For the text-containing cell, return its midpoint in [X, Y] coordinate format. 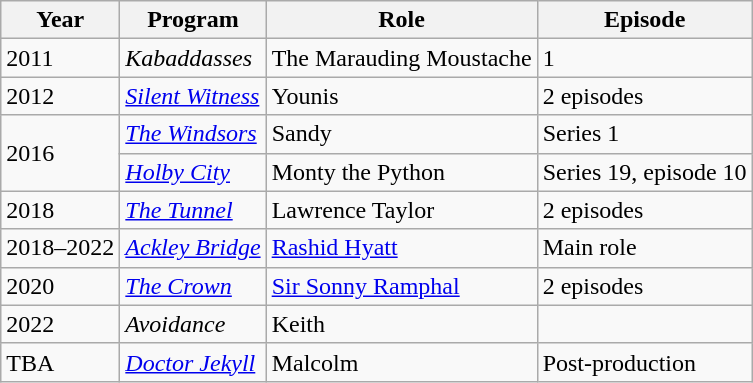
Role [402, 20]
Ackley Bridge [193, 248]
Post-production [644, 362]
Series 1 [644, 134]
Rashid Hyatt [402, 248]
Malcolm [402, 362]
Series 19, episode 10 [644, 172]
Program [193, 20]
1 [644, 58]
Silent Witness [193, 96]
Sandy [402, 134]
The Tunnel [193, 210]
Keith [402, 324]
Lawrence Taylor [402, 210]
Episode [644, 20]
2011 [60, 58]
2012 [60, 96]
2022 [60, 324]
Sir Sonny Ramphal [402, 286]
Kabaddasses [193, 58]
2016 [60, 153]
Year [60, 20]
2018 [60, 210]
The Marauding Moustache [402, 58]
Doctor Jekyll [193, 362]
2018–2022 [60, 248]
TBA [60, 362]
Main role [644, 248]
Avoidance [193, 324]
Monty the Python [402, 172]
The Crown [193, 286]
The Windsors [193, 134]
Younis [402, 96]
Holby City [193, 172]
2020 [60, 286]
